Output the [x, y] coordinate of the center of the cell containing the given text.  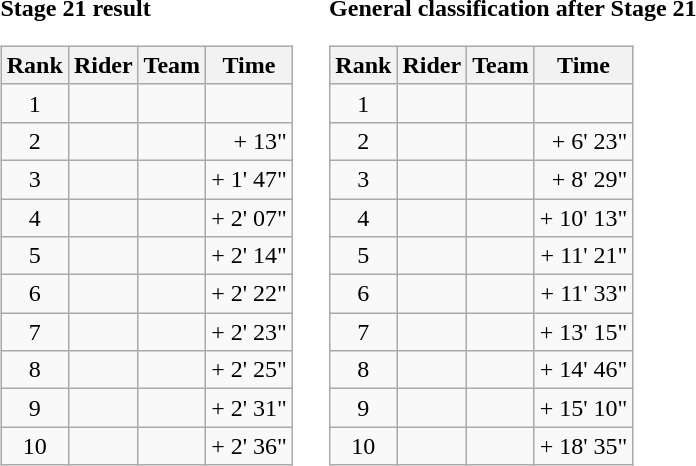
+ 14' 46" [584, 370]
+ 2' 23" [250, 332]
+ 10' 13" [584, 217]
+ 2' 07" [250, 217]
+ 1' 47" [250, 179]
+ 2' 31" [250, 408]
+ 15' 10" [584, 408]
+ 13' 15" [584, 332]
+ 2' 22" [250, 294]
+ 6' 23" [584, 141]
+ 13" [250, 141]
+ 18' 35" [584, 446]
+ 2' 14" [250, 256]
+ 2' 25" [250, 370]
+ 11' 33" [584, 294]
+ 2' 36" [250, 446]
+ 8' 29" [584, 179]
+ 11' 21" [584, 256]
